Locate the cell with the specified text and output its [X, Y] center coordinate. 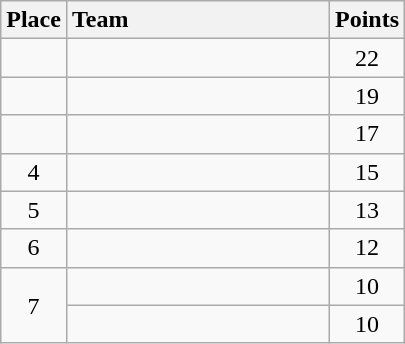
13 [368, 210]
12 [368, 248]
Points [368, 20]
17 [368, 134]
19 [368, 96]
Place [34, 20]
6 [34, 248]
Team [198, 20]
4 [34, 172]
22 [368, 58]
5 [34, 210]
7 [34, 305]
15 [368, 172]
